Determine the [X, Y] coordinate at the center of the cell enclosing the given text.  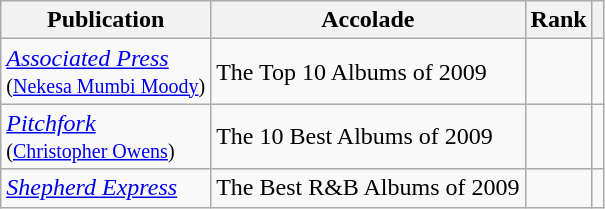
Associated Press (Nekesa Mumbi Moody) [106, 72]
Publication [106, 20]
The 10 Best Albums of 2009 [368, 136]
The Best R&B Albums of 2009 [368, 188]
Shepherd Express [106, 188]
Pitchfork (Christopher Owens) [106, 136]
The Top 10 Albums of 2009 [368, 72]
Accolade [368, 20]
Rank [558, 20]
